From the cell containing the given text, extract its center point as (X, Y) coordinate. 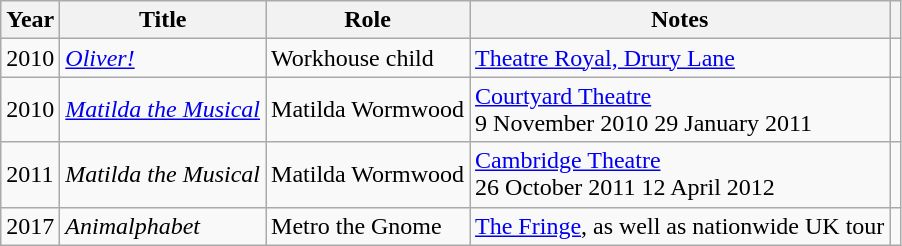
Courtyard Theatre9 November 2010 29 January 2011 (680, 110)
The Fringe, as well as nationwide UK tour (680, 226)
2017 (30, 226)
Title (163, 20)
Metro the Gnome (368, 226)
Year (30, 20)
Role (368, 20)
Theatre Royal, Drury Lane (680, 58)
Animalphabet (163, 226)
2011 (30, 174)
Oliver! (163, 58)
Workhouse child (368, 58)
Notes (680, 20)
Cambridge Theatre26 October 2011 12 April 2012 (680, 174)
